Provide the [x, y] coordinate of the cell's center where the given text is located.  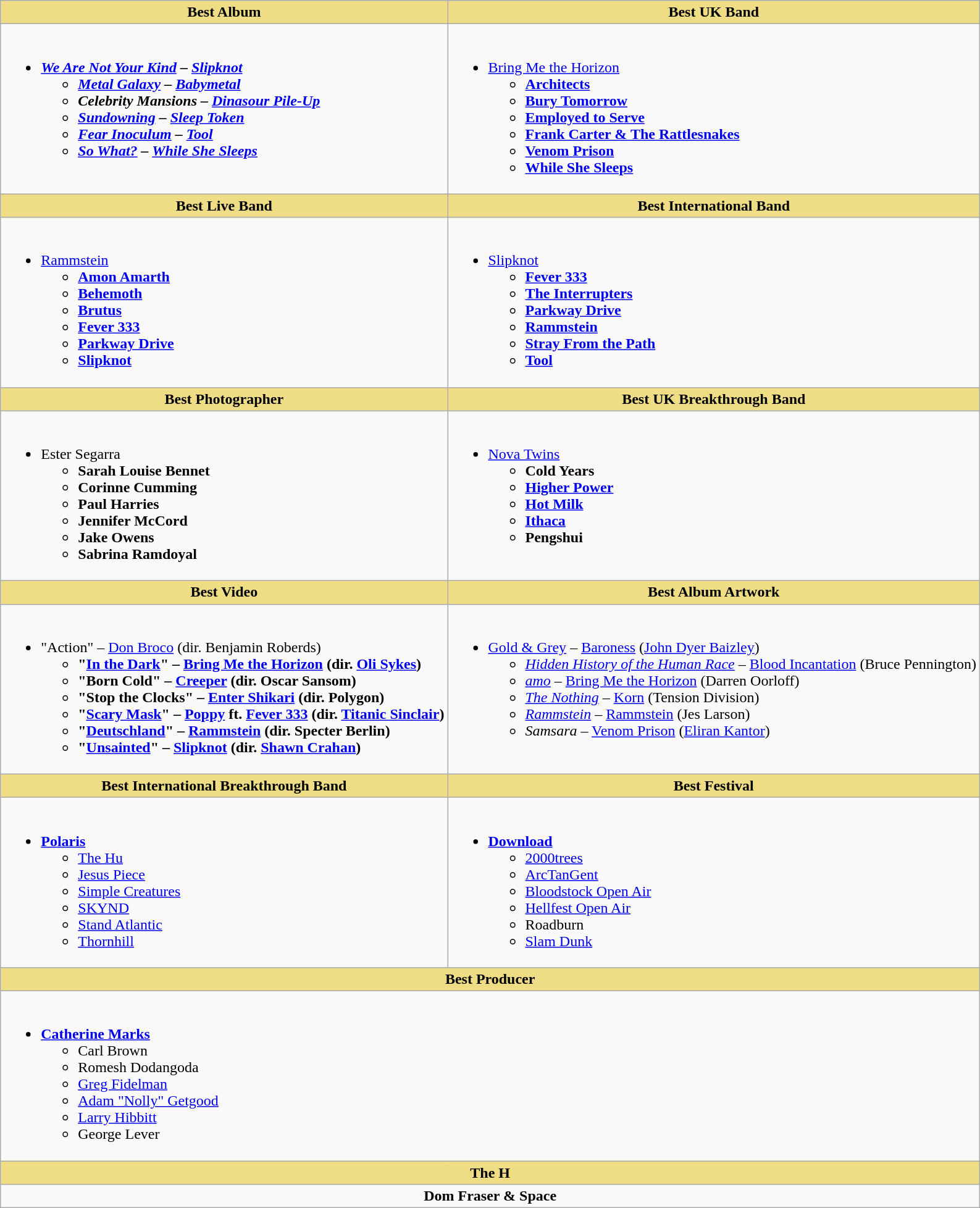
Best UK Band [714, 12]
Best International Breakthrough Band [224, 786]
Ester SegarraSarah Louise BennetCorinne CummingPaul HarriesJennifer McCordJake OwensSabrina Ramdoyal [224, 495]
PolarisThe HuJesus PieceSimple CreaturesSKYNDStand AtlanticThornhill [224, 882]
Bring Me the HorizonArchitectsBury TomorrowEmployed to ServeFrank Carter & The RattlesnakesVenom PrisonWhile She Sleeps [714, 109]
Best Album Artwork [714, 592]
Best International Band [714, 206]
Best Festival [714, 786]
Best Video [224, 592]
The H [490, 1173]
Best Live Band [224, 206]
SlipknotFever 333The InterruptersParkway DriveRammsteinStray From the PathTool [714, 303]
Catherine MarksCarl BrownRomesh DodangodaGreg FidelmanAdam "Nolly" GetgoodLarry HibbittGeorge Lever [490, 1076]
Dom Fraser & Space [490, 1196]
Best Album [224, 12]
RammsteinAmon AmarthBehemothBrutusFever 333Parkway DriveSlipknot [224, 303]
Best UK Breakthrough Band [714, 399]
Nova TwinsCold YearsHigher PowerHot MilkIthacaPengshui [714, 495]
Best Photographer [224, 399]
Download2000treesArcTanGentBloodstock Open AirHellfest Open AirRoadburnSlam Dunk [714, 882]
Best Producer [490, 979]
